Capture the cell that displays the provided text and extract its [X, Y] central coordinate. 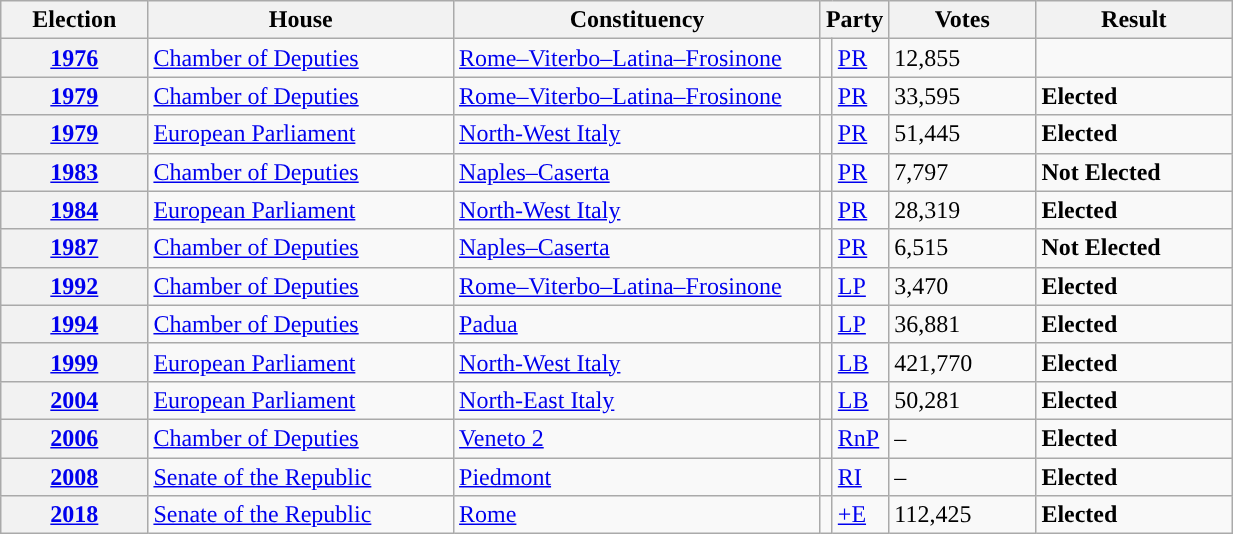
Votes [962, 20]
36,881 [962, 324]
12,855 [962, 58]
Election [74, 20]
RI [860, 477]
1992 [74, 286]
North-East Italy [638, 400]
421,770 [962, 362]
+E [860, 515]
3,470 [962, 286]
51,445 [962, 134]
1976 [74, 58]
Padua [638, 324]
Party [854, 20]
Piedmont [638, 477]
33,595 [962, 96]
House [301, 20]
28,319 [962, 210]
2008 [74, 477]
1987 [74, 248]
Veneto 2 [638, 438]
1984 [74, 210]
1999 [74, 362]
50,281 [962, 400]
1983 [74, 172]
7,797 [962, 172]
1994 [74, 324]
Constituency [638, 20]
6,515 [962, 248]
2018 [74, 515]
Result [1134, 20]
Rome [638, 515]
RnP [860, 438]
2004 [74, 400]
2006 [74, 438]
112,425 [962, 515]
